Extract the (X, Y) coordinate from the center of the cell holding the provided text.  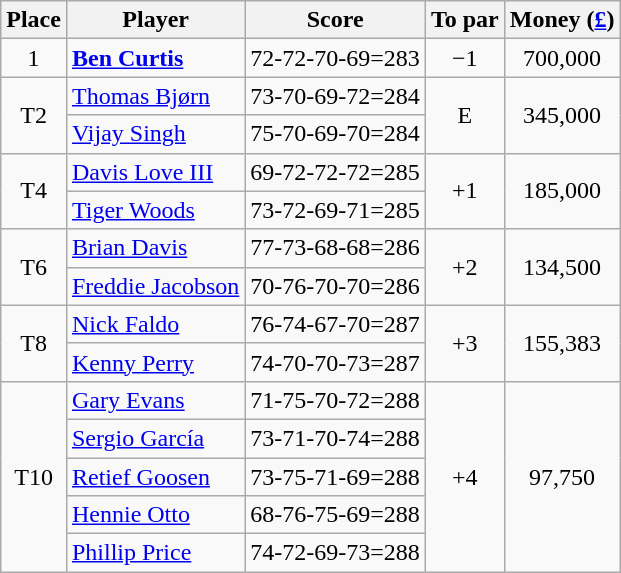
+4 (464, 476)
185,000 (562, 191)
+2 (464, 267)
T6 (34, 267)
77-73-68-68=286 (336, 248)
73-71-70-74=288 (336, 438)
73-72-69-71=285 (336, 210)
155,383 (562, 343)
700,000 (562, 58)
97,750 (562, 476)
T8 (34, 343)
Davis Love III (155, 172)
68-76-75-69=288 (336, 515)
69-72-72-72=285 (336, 172)
T4 (34, 191)
T2 (34, 115)
−1 (464, 58)
+1 (464, 191)
Score (336, 20)
76-74-67-70=287 (336, 324)
Player (155, 20)
Kenny Perry (155, 362)
72-72-70-69=283 (336, 58)
1 (34, 58)
Thomas Bjørn (155, 96)
Money (£) (562, 20)
E (464, 115)
Hennie Otto (155, 515)
73-75-71-69=288 (336, 477)
70-76-70-70=286 (336, 286)
+3 (464, 343)
Phillip Price (155, 553)
Vijay Singh (155, 134)
Tiger Woods (155, 210)
Nick Faldo (155, 324)
74-70-70-73=287 (336, 362)
Retief Goosen (155, 477)
Brian Davis (155, 248)
74-72-69-73=288 (336, 553)
T10 (34, 476)
134,500 (562, 267)
Sergio García (155, 438)
Place (34, 20)
345,000 (562, 115)
75-70-69-70=284 (336, 134)
Freddie Jacobson (155, 286)
Gary Evans (155, 400)
To par (464, 20)
71-75-70-72=288 (336, 400)
73-70-69-72=284 (336, 96)
Ben Curtis (155, 58)
